Provide the [X, Y] coordinate of the cell's center where the given text is located.  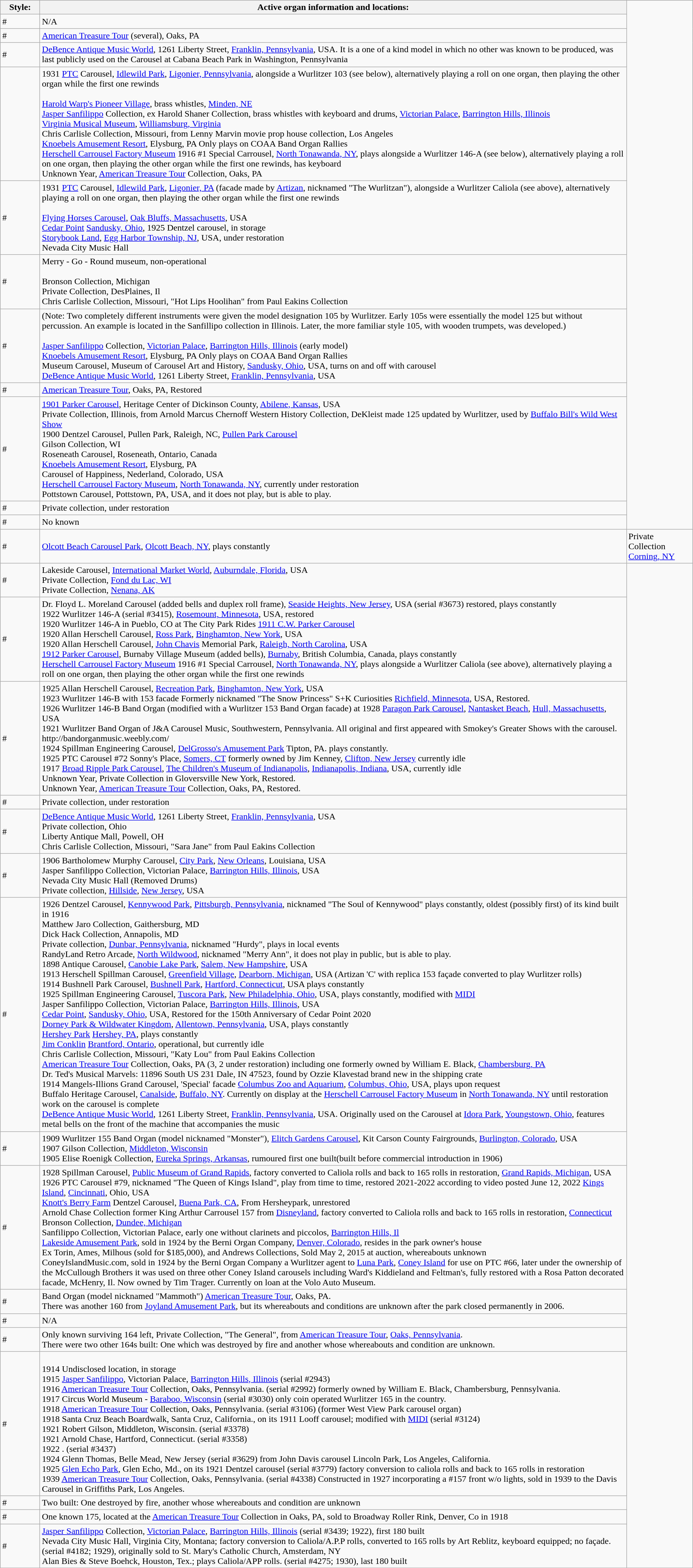
Lakeside Carousel, International Market World, Auburndale, Florida, USAPrivate Collection, Fond du Lac, WIPrivate Collection, Nenana, AK [333, 580]
One known 175, located at the American Treasure Tour Collection in Oaks, PA, sold to Broadway Roller Rink, Denver, Co in 1918 [333, 1517]
Style: [20, 7]
American Treasure Tour (several), Oaks, PA [333, 36]
American Treasure Tour, Oaks, PA, Restored [333, 390]
Private Collection Corning, NY [660, 546]
Active organ information and locations: [333, 7]
Olcott Beach Carousel Park, Olcott Beach, NY, plays constantly [333, 546]
Two built: One destroyed by fire, another whose whereabouts and condition are unknown [333, 1502]
No known [333, 522]
